Locate the cell with the specified text and output its [X, Y] center coordinate. 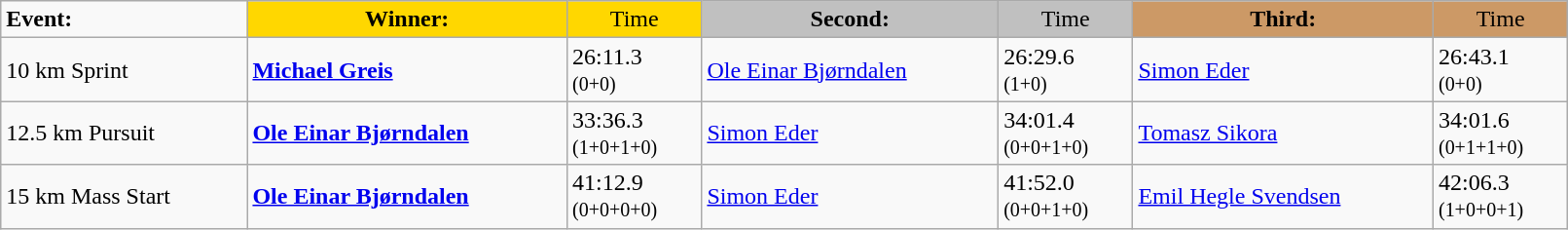
Michael Greis [407, 70]
26:11.3(0+0) [635, 70]
Second: [851, 19]
Emil Hegle Svendsen [1283, 197]
Event: [125, 19]
10 km Sprint [125, 70]
34:01.6(0+1+1+0) [1500, 133]
26:29.6(1+0) [1066, 70]
15 km Mass Start [125, 197]
12.5 km Pursuit [125, 133]
Tomasz Sikora [1283, 133]
41:12.9(0+0+0+0) [635, 197]
42:06.3(1+0+0+1) [1500, 197]
Winner: [407, 19]
41:52.0(0+0+1+0) [1066, 197]
34:01.4(0+0+1+0) [1066, 133]
33:36.3(1+0+1+0) [635, 133]
26:43.1(0+0) [1500, 70]
Third: [1283, 19]
